Determine the [X, Y] coordinate at the center of the cell enclosing the given text.  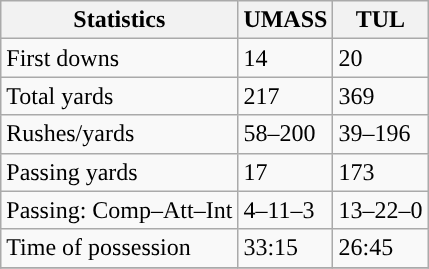
369 [380, 96]
13–22–0 [380, 210]
39–196 [380, 134]
Passing yards [120, 172]
58–200 [286, 134]
17 [286, 172]
26:45 [380, 248]
UMASS [286, 20]
20 [380, 58]
Time of possession [120, 248]
Total yards [120, 96]
First downs [120, 58]
217 [286, 96]
173 [380, 172]
Passing: Comp–Att–Int [120, 210]
14 [286, 58]
TUL [380, 20]
Statistics [120, 20]
33:15 [286, 248]
Rushes/yards [120, 134]
4–11–3 [286, 210]
